Identify which cell holds the provided text, then report its [X, Y] central coordinate. 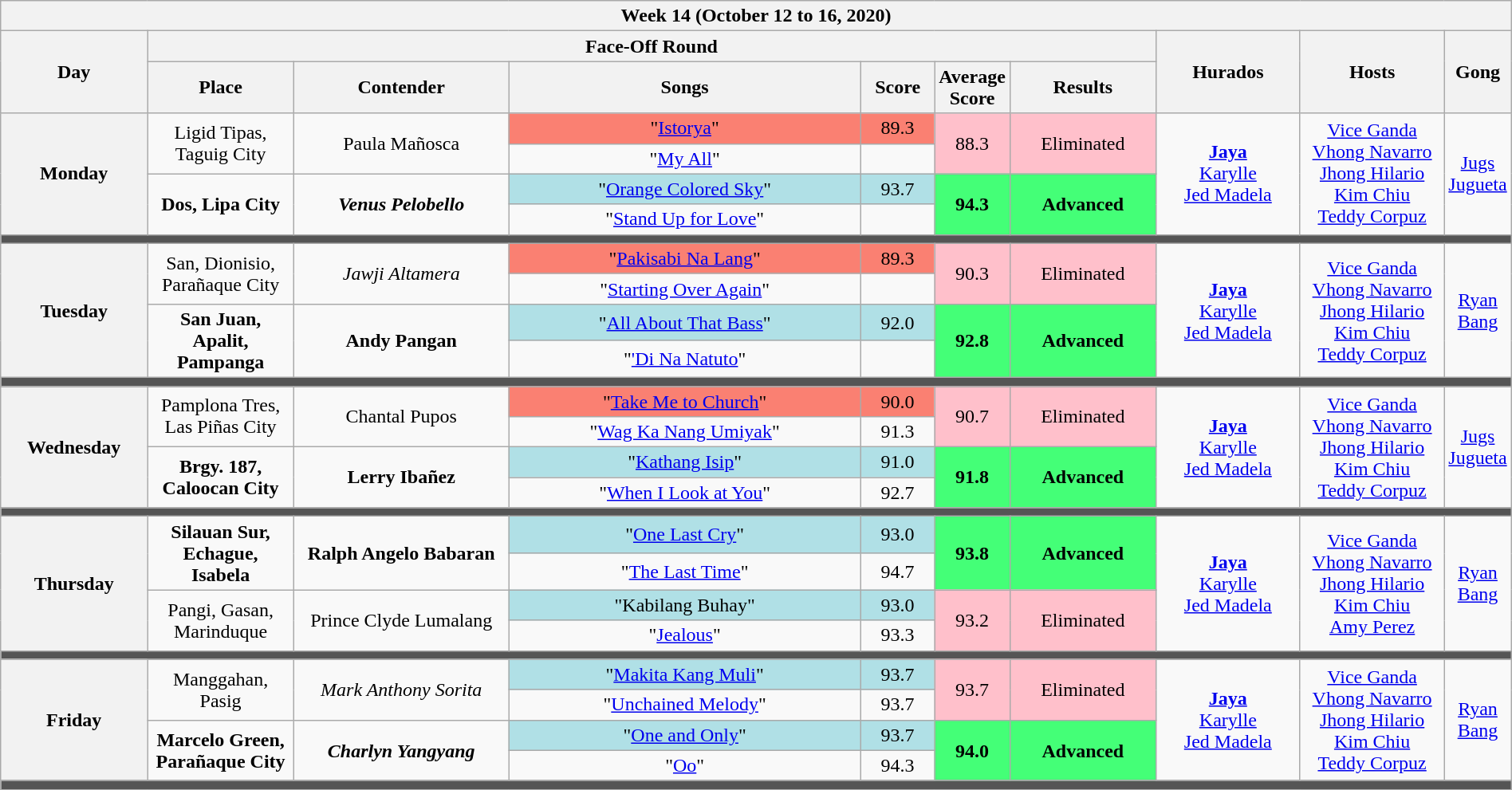
Mark Anthony Sorita [402, 690]
Day [74, 72]
Friday [74, 720]
San Juan, Apalit, Pampanga [221, 340]
"Orange Colored Sky" [685, 189]
Pamplona Tres, Las Piñas City [221, 416]
"Oo" [685, 765]
Dos, Lipa City [221, 204]
Tuesday [74, 310]
Lerry Ibañez [402, 478]
"Stand Up for Love" [685, 219]
Contender [402, 88]
"Take Me to Church" [685, 401]
"Unchained Melody" [685, 705]
"Jealous" [685, 635]
91.0 [897, 462]
"Makita Kang Muli" [685, 674]
Jawji Altamera [402, 273]
92.8 [973, 340]
91.8 [973, 478]
Paula Mañosca [402, 143]
Vice GandaVhong NavarroJhong HilarioKim ChiuAmy Perez [1372, 584]
Charlyn Yangyang [402, 750]
"'Di Na Natuto" [685, 359]
93.3 [897, 635]
"When I Look at You" [685, 493]
"Pakisabi Na Lang" [685, 258]
Hurados [1228, 72]
90.0 [897, 401]
94.7 [897, 572]
94.0 [973, 750]
Monday [74, 174]
Place [221, 88]
Ralph Angelo Babaran [402, 553]
Results [1083, 88]
"Wag Ka Nang Umiyak" [685, 432]
"The Last Time" [685, 572]
Chantal Pupos [402, 416]
"Starting Over Again" [685, 289]
Average Score [973, 88]
"Kabilang Buhay" [685, 605]
Pangi, Gasan, Marinduque [221, 620]
Brgy. 187, Caloocan City [221, 478]
Andy Pangan [402, 340]
Thursday [74, 584]
92.7 [897, 493]
Week 14 (October 12 to 16, 2020) [756, 16]
88.3 [973, 143]
Songs [685, 88]
"All About That Bass" [685, 322]
Manggahan, Pasig [221, 690]
Marcelo Green, Parañaque City [221, 750]
Face-Off Round [652, 46]
93.2 [973, 620]
Venus Pelobello [402, 204]
Wednesday [74, 446]
"My All" [685, 159]
"One Last Cry" [685, 535]
93.8 [973, 553]
90.3 [973, 273]
Gong [1478, 72]
90.7 [973, 416]
92.0 [897, 322]
Score [897, 88]
"One and Only" [685, 735]
"Istorya" [685, 128]
91.3 [897, 432]
Silauan Sur, Echague, Isabela [221, 553]
"Kathang Isip" [685, 462]
Ligid Tipas, Taguig City [221, 143]
Hosts [1372, 72]
San, Dionisio, Parañaque City [221, 273]
Prince Clyde Lumalang [402, 620]
